Determine the [x, y] coordinate at the center of the cell enclosing the given text.  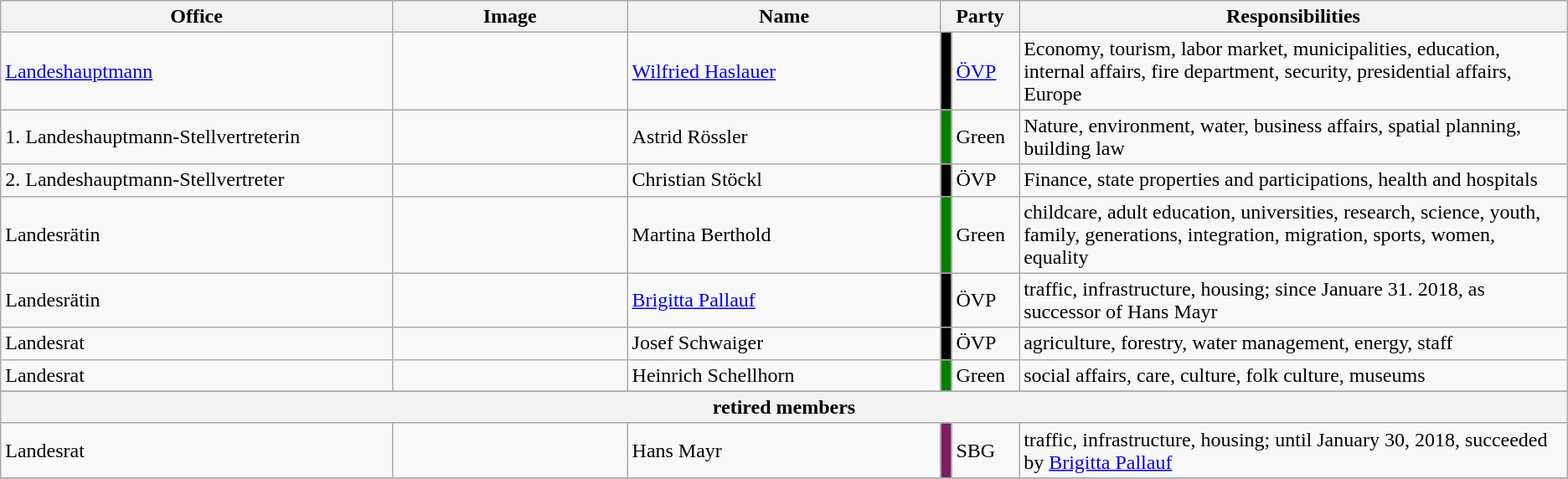
Responsibilities [1293, 17]
Nature, environment, water, business affairs, spatial planning, building law [1293, 137]
Martina Berthold [784, 234]
2. Landeshauptmann-Stellvertreter [197, 180]
agriculture, forestry, water management, energy, staff [1293, 343]
traffic, infrastructure, housing; until January 30, 2018, succeeded by Brigitta Pallauf [1293, 451]
traffic, infrastructure, housing; since Januare 31. 2018, as successor of Hans Mayr [1293, 300]
SBG [985, 451]
social affairs, care, culture, folk culture, museums [1293, 375]
Brigitta Pallauf [784, 300]
Wilfried Haslauer [784, 71]
Hans Mayr [784, 451]
Astrid Rössler [784, 137]
childcare, adult education, universities, research, science, youth, family, generations, integration, migration, sports, women, equality [1293, 234]
Christian Stöckl [784, 180]
Image [509, 17]
Party [980, 17]
Office [197, 17]
Heinrich Schellhorn [784, 375]
Economy, tourism, labor market, municipalities, education, internal affairs, fire department, security, presidential affairs, Europe [1293, 71]
Josef Schwaiger [784, 343]
Name [784, 17]
1. Landeshauptmann-Stellvertreterin [197, 137]
Landeshauptmann [197, 71]
Finance, state properties and participations, health and hospitals [1293, 180]
retired members [784, 407]
